Scan for the cell matching the given text and deliver its [X, Y] coordinate at center. 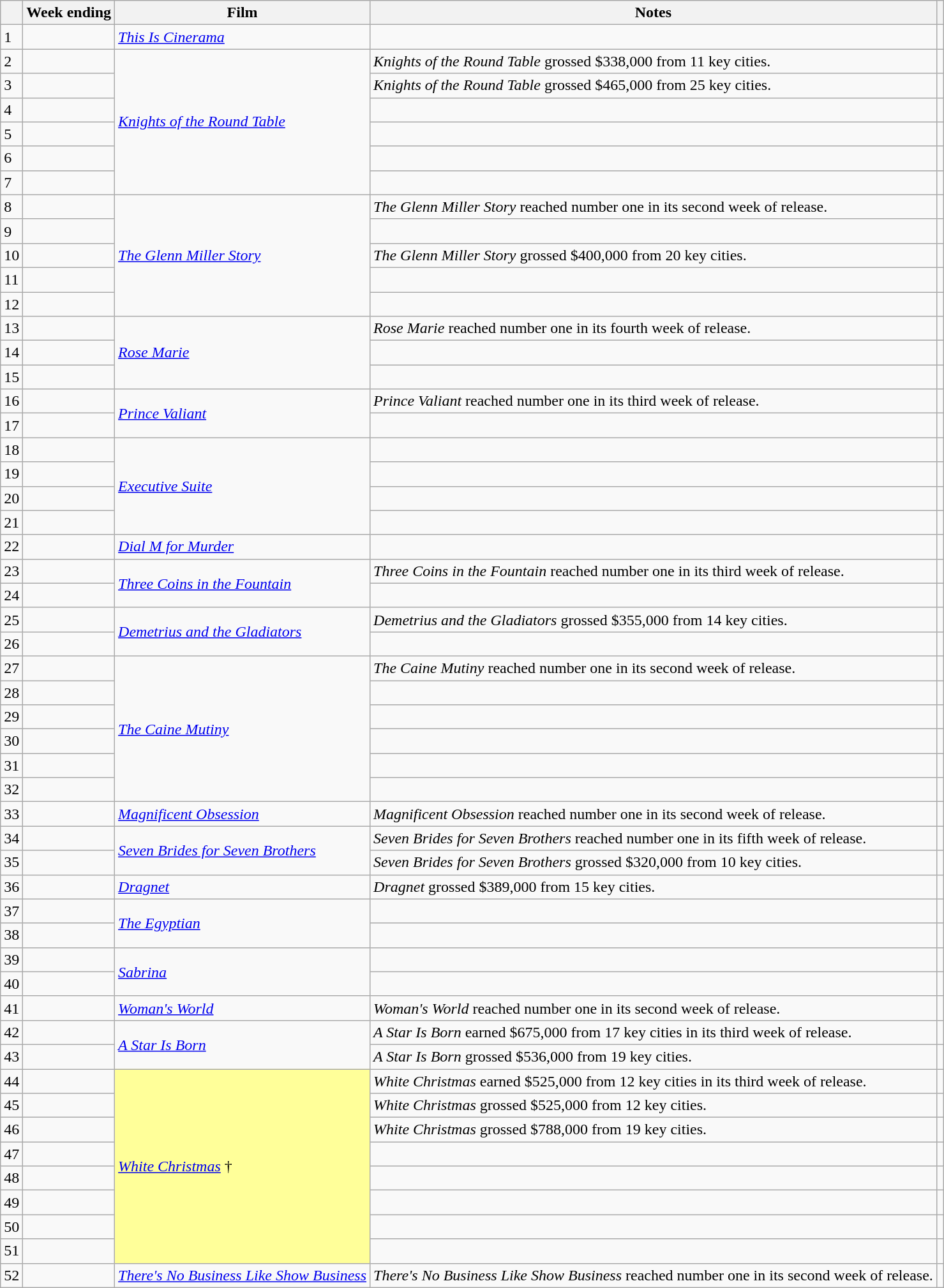
1 [11, 37]
36 [11, 887]
34 [11, 838]
52 [11, 1275]
Dragnet [243, 887]
Seven Brides for Seven Brothers grossed $320,000 from 10 key cities. [654, 862]
13 [11, 329]
14 [11, 353]
White Christmas grossed $525,000 from 12 key cities. [654, 1106]
A Star Is Born earned $675,000 from 17 key cities in its third week of release. [654, 1032]
25 [11, 619]
Magnificent Obsession reached number one in its second week of release. [654, 814]
Executive Suite [243, 486]
3 [11, 85]
23 [11, 571]
7 [11, 182]
Woman's World [243, 1008]
45 [11, 1106]
35 [11, 862]
41 [11, 1008]
19 [11, 474]
Three Coins in the Fountain reached number one in its third week of release. [654, 571]
This Is Cinerama [243, 37]
There's No Business Like Show Business reached number one in its second week of release. [654, 1275]
Week ending [69, 13]
Three Coins in the Fountain [243, 583]
Rose Marie reached number one in its fourth week of release. [654, 329]
46 [11, 1130]
12 [11, 304]
Knights of the Round Table [243, 122]
8 [11, 207]
40 [11, 984]
Demetrius and the Gladiators [243, 632]
The Egyptian [243, 923]
16 [11, 401]
33 [11, 814]
Knights of the Round Table grossed $465,000 from 25 key cities. [654, 85]
Prince Valiant reached number one in its third week of release. [654, 401]
11 [11, 279]
Knights of the Round Table grossed $338,000 from 11 key cities. [654, 61]
6 [11, 158]
White Christmas grossed $788,000 from 19 key cities. [654, 1130]
37 [11, 911]
10 [11, 255]
22 [11, 547]
32 [11, 790]
The Caine Mutiny [243, 729]
Notes [654, 13]
27 [11, 668]
White Christmas earned $525,000 from 12 key cities in its third week of release. [654, 1081]
28 [11, 692]
50 [11, 1227]
The Glenn Miller Story [243, 255]
44 [11, 1081]
39 [11, 959]
Magnificent Obsession [243, 814]
43 [11, 1056]
The Glenn Miller Story grossed $400,000 from 20 key cities. [654, 255]
Dragnet grossed $389,000 from 15 key cities. [654, 887]
31 [11, 766]
White Christmas † [243, 1166]
9 [11, 231]
There's No Business Like Show Business [243, 1275]
A Star Is Born grossed $536,000 from 19 key cities. [654, 1056]
38 [11, 935]
30 [11, 741]
15 [11, 377]
5 [11, 134]
The Caine Mutiny reached number one in its second week of release. [654, 668]
Dial M for Murder [243, 547]
18 [11, 450]
29 [11, 717]
Sabrina [243, 972]
A Star Is Born [243, 1044]
Seven Brides for Seven Brothers reached number one in its fifth week of release. [654, 838]
47 [11, 1154]
Prince Valiant [243, 413]
Rose Marie [243, 353]
2 [11, 61]
20 [11, 498]
4 [11, 110]
21 [11, 522]
42 [11, 1032]
Film [243, 13]
The Glenn Miller Story reached number one in its second week of release. [654, 207]
17 [11, 426]
Demetrius and the Gladiators grossed $355,000 from 14 key cities. [654, 619]
24 [11, 595]
26 [11, 644]
51 [11, 1251]
48 [11, 1178]
Woman's World reached number one in its second week of release. [654, 1008]
49 [11, 1203]
Seven Brides for Seven Brothers [243, 850]
